From the cell containing the given text, extract its center point as [X, Y] coordinate. 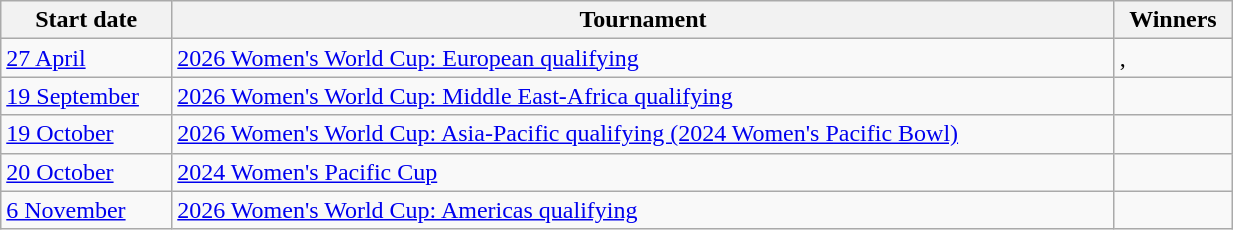
27 April [86, 58]
19 September [86, 96]
Start date [86, 20]
6 November [86, 210]
19 October [86, 134]
2026 Women's World Cup: Asia-Pacific qualifying (2024 Women's Pacific Bowl) [643, 134]
Winners [1172, 20]
20 October [86, 172]
, [1172, 58]
2024 Women's Pacific Cup [643, 172]
Tournament [643, 20]
2026 Women's World Cup: European qualifying [643, 58]
2026 Women's World Cup: Middle East-Africa qualifying [643, 96]
2026 Women's World Cup: Americas qualifying [643, 210]
